Pinpoint the cell where the given text exists, returning its [X, Y] midpoint coordinate. 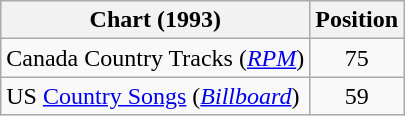
75 [357, 58]
Chart (1993) [156, 20]
Position [357, 20]
Canada Country Tracks (RPM) [156, 58]
US Country Songs (Billboard) [156, 96]
59 [357, 96]
